Return [X, Y] of the center of cell containing provided text 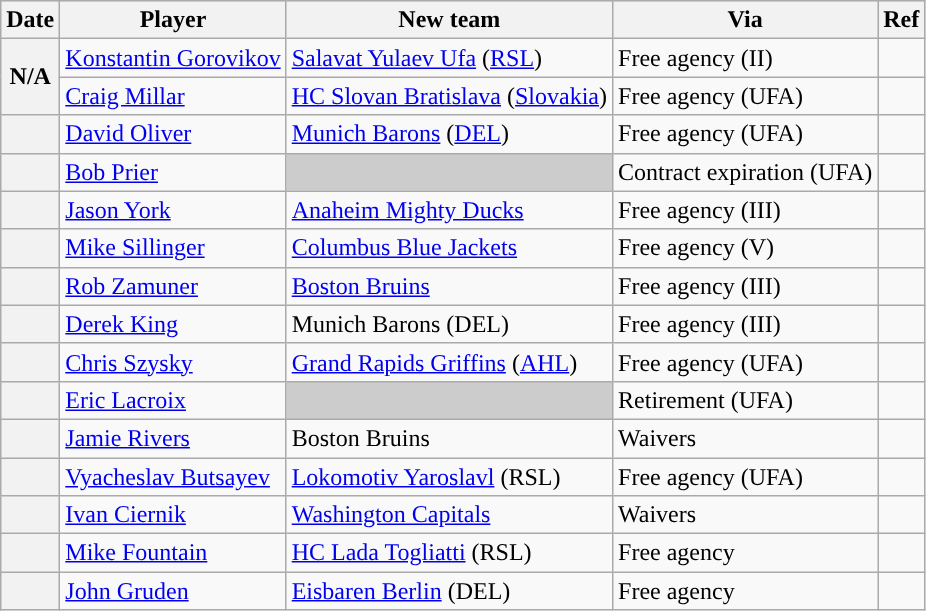
Columbus Blue Jackets [449, 248]
Via [746, 20]
Eisbaren Berlin (DEL) [449, 591]
Free agency (V) [746, 248]
HC Slovan Bratislava (Slovakia) [449, 96]
Contract expiration (UFA) [746, 172]
Konstantin Gorovikov [173, 58]
N/A [30, 77]
Lokomotiv Yaroslavl (RSL) [449, 477]
Salavat Yulaev Ufa (RSL) [449, 58]
Craig Millar [173, 96]
Anaheim Mighty Ducks [449, 210]
Bob Prier [173, 172]
John Gruden [173, 591]
Chris Szysky [173, 362]
David Oliver [173, 134]
Jason York [173, 210]
Retirement (UFA) [746, 400]
Jamie Rivers [173, 438]
Ivan Ciernik [173, 515]
Rob Zamuner [173, 286]
Ref [902, 20]
Washington Capitals [449, 515]
Derek King [173, 324]
New team [449, 20]
Mike Sillinger [173, 248]
Date [30, 20]
Free agency (II) [746, 58]
Mike Fountain [173, 553]
Eric Lacroix [173, 400]
Vyacheslav Butsayev [173, 477]
HC Lada Togliatti (RSL) [449, 553]
Player [173, 20]
Grand Rapids Griffins (AHL) [449, 362]
